Output the (x, y) coordinate of the center of the cell containing the given text.  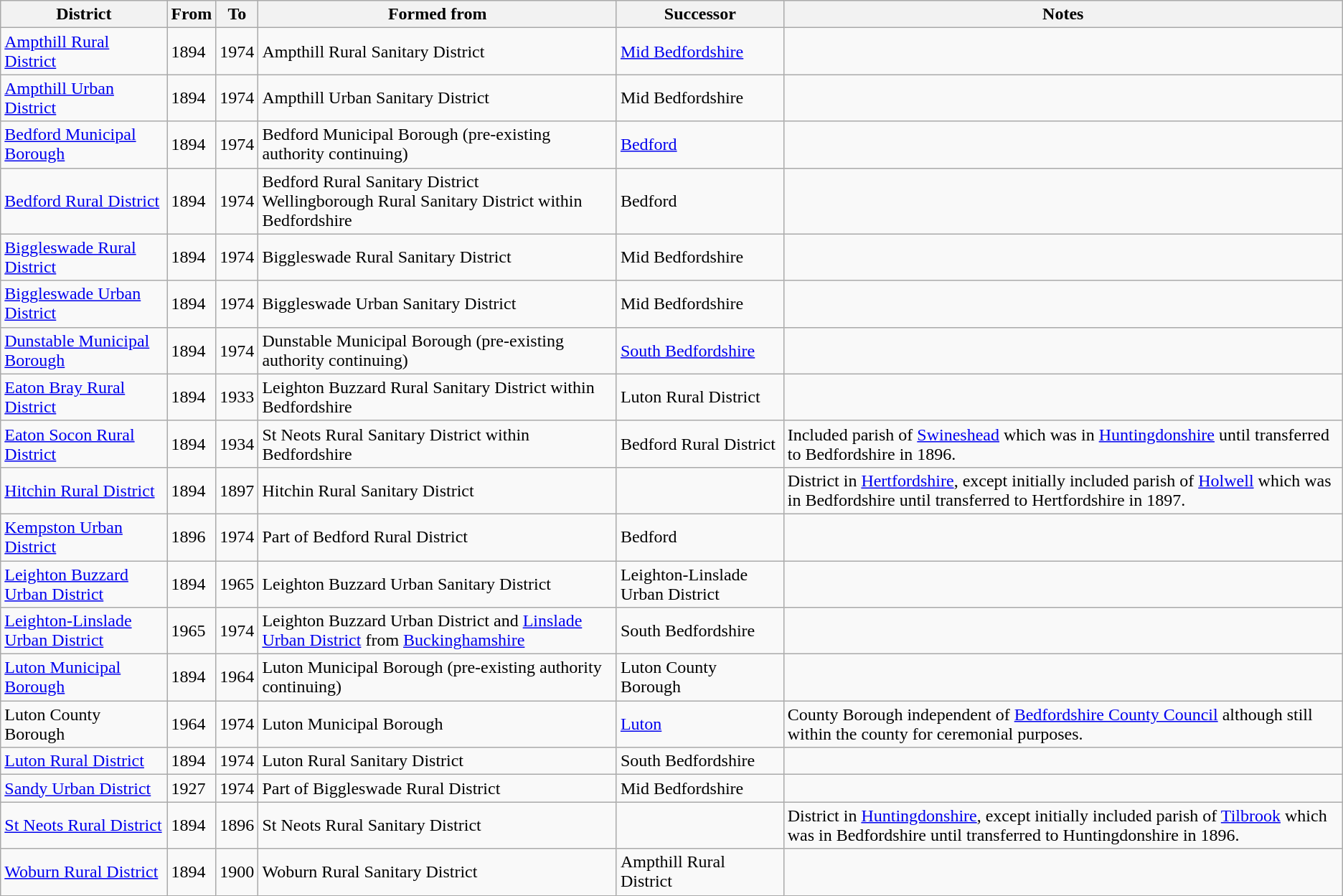
1900 (237, 872)
Leighton Buzzard Rural Sanitary District within Bedfordshire (438, 397)
1897 (237, 491)
Hitchin Rural District (84, 491)
Leighton Buzzard Urban Sanitary District (438, 584)
St Neots Rural Sanitary District within Bedfordshire (438, 443)
Leighton Buzzard Urban District (84, 584)
Biggleswade Rural District (84, 257)
Luton (700, 725)
From (192, 14)
Bedford Rural Sanitary DistrictWellingborough Rural Sanitary District within Bedfordshire (438, 201)
District in Huntingdonshire, except initially included parish of Tilbrook which was in Bedfordshire until transferred to Huntingdonshire in 1896. (1063, 825)
Bedford Municipal Borough (84, 145)
Biggleswade Rural Sanitary District (438, 257)
Ampthill Urban District (84, 98)
Bedford Municipal Borough (pre-existing authority continuing) (438, 145)
Woburn Rural District (84, 872)
County Borough independent of Bedfordshire County Council although still within the county for ceremonial purposes. (1063, 725)
Biggleswade Urban Sanitary District (438, 304)
Biggleswade Urban District (84, 304)
Dunstable Municipal Borough (84, 350)
Leighton Buzzard Urban District and Linslade Urban District from Buckinghamshire (438, 631)
Part of Biggleswade Rural District (438, 788)
Included parish of Swineshead which was in Huntingdonshire until transferred to Bedfordshire in 1896. (1063, 443)
Kempston Urban District (84, 537)
Hitchin Rural Sanitary District (438, 491)
St Neots Rural Sanitary District (438, 825)
1933 (237, 397)
Notes (1063, 14)
Successor (700, 14)
Ampthill Urban Sanitary District (438, 98)
Luton Municipal Borough (pre-existing authority continuing) (438, 677)
1934 (237, 443)
Luton Rural Sanitary District (438, 761)
District in Hertfordshire, except initially included parish of Holwell which was in Bedfordshire until transferred to Hertfordshire in 1897. (1063, 491)
Dunstable Municipal Borough (pre-existing authority continuing) (438, 350)
Part of Bedford Rural District (438, 537)
St Neots Rural District (84, 825)
Sandy Urban District (84, 788)
1927 (192, 788)
Formed from (438, 14)
District (84, 14)
To (237, 14)
Eaton Socon Rural District (84, 443)
Woburn Rural Sanitary District (438, 872)
Ampthill Rural Sanitary District (438, 52)
Eaton Bray Rural District (84, 397)
